Pinpoint the cell where the given text exists, returning its [X, Y] midpoint coordinate. 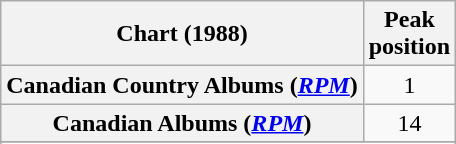
Peak position [409, 34]
1 [409, 85]
14 [409, 123]
Chart (1988) [182, 34]
Canadian Country Albums (RPM) [182, 85]
Canadian Albums (RPM) [182, 123]
